Return the (x, y) coordinate for the center point of the cell that contains the specified text.  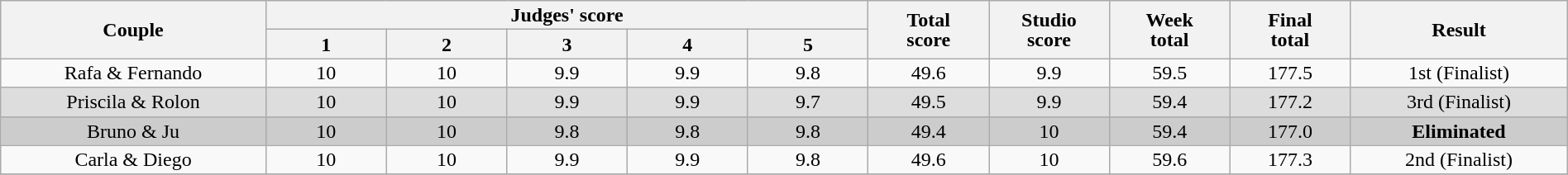
Finaltotal (1290, 30)
49.4 (929, 130)
9.7 (808, 102)
59.6 (1169, 160)
177.3 (1290, 160)
2nd (Finalist) (1459, 160)
Weektotal (1169, 30)
1st (Finalist) (1459, 73)
1 (326, 45)
Judges' score (567, 15)
3 (567, 45)
Totalscore (929, 30)
177.5 (1290, 73)
4 (687, 45)
49.5 (929, 102)
Priscila & Rolon (134, 102)
5 (808, 45)
Eliminated (1459, 130)
3rd (Finalist) (1459, 102)
177.0 (1290, 130)
59.5 (1169, 73)
Bruno & Ju (134, 130)
Couple (134, 30)
177.2 (1290, 102)
Result (1459, 30)
2 (447, 45)
Carla & Diego (134, 160)
Studioscore (1049, 30)
Rafa & Fernando (134, 73)
